Determine the [X, Y] coordinate at the center of the cell enclosing the given text.  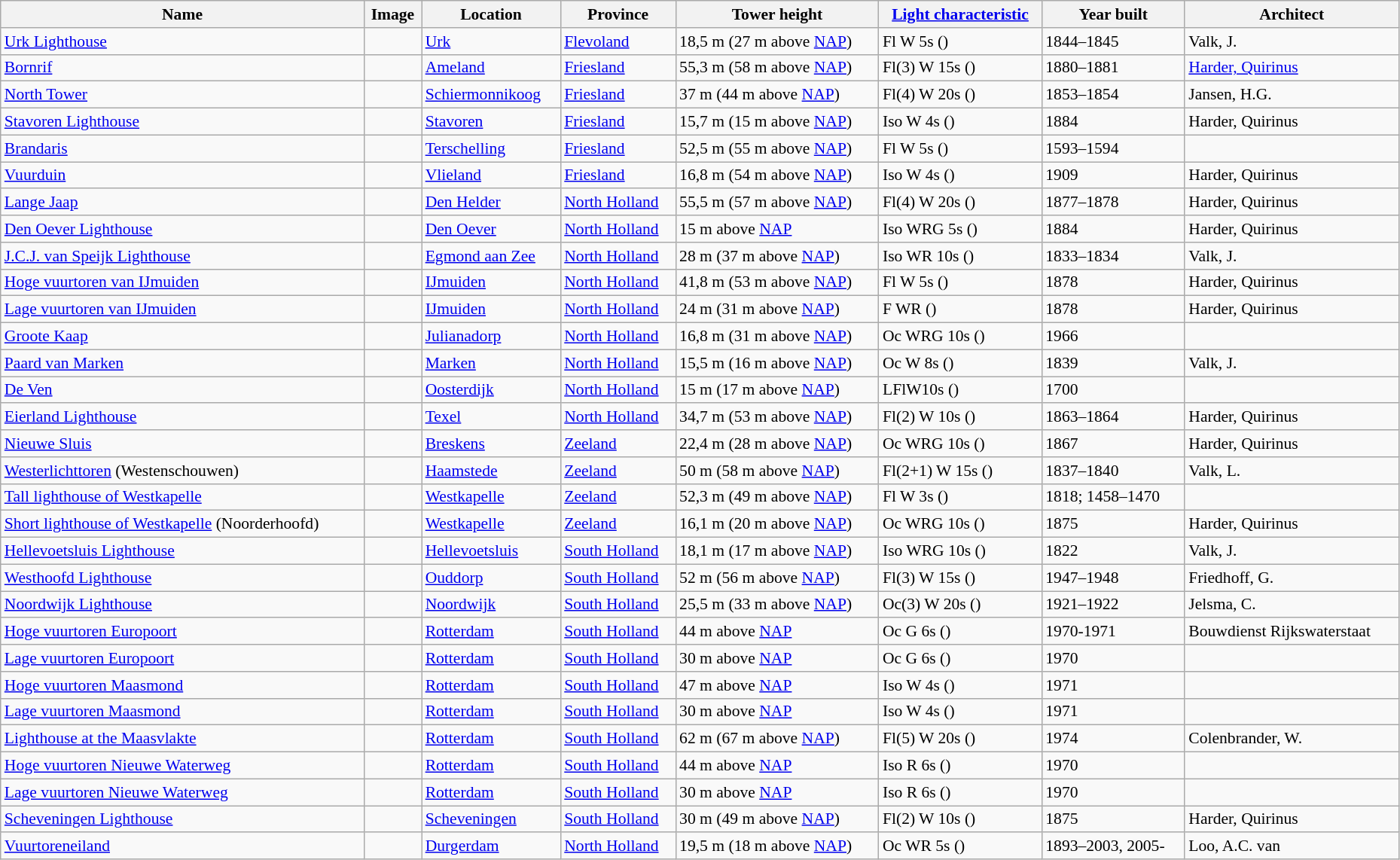
15,7 m (15 m above NAP) [777, 122]
Architect [1292, 14]
Valk, L. [1292, 471]
Eierland Lighthouse [182, 417]
52,5 m (55 m above NAP) [777, 148]
15 m (17 m above NAP) [777, 390]
Stavoren Lighthouse [182, 122]
Groote Kaap [182, 337]
15 m above NAP [777, 229]
Fl W 3s () [960, 497]
Scheveningen Lighthouse [182, 819]
Julianadorp [491, 337]
Jelsma, C. [1292, 605]
Tall lighthouse of Westkapelle [182, 497]
34,7 m (53 m above NAP) [777, 417]
Short lighthouse of Westkapelle (Noorderhoofd) [182, 524]
1839 [1113, 363]
Noordwijk [491, 605]
Terschelling [491, 148]
15,5 m (16 m above NAP) [777, 363]
Scheveningen [491, 819]
16,8 m (31 m above NAP) [777, 337]
Ouddorp [491, 578]
Westerlichttoren (Westenschouwen) [182, 471]
Hellevoetsluis Lighthouse [182, 551]
Westhoofd Lighthouse [182, 578]
Ameland [491, 68]
Loo, A.C. van [1292, 846]
Hoge vuurtoren Europoort [182, 632]
52 m (56 m above NAP) [777, 578]
Friedhoff, G. [1292, 578]
19,5 m (18 m above NAP) [777, 846]
1893–2003, 2005- [1113, 846]
LFlW10s () [960, 390]
1863–1864 [1113, 417]
Marken [491, 363]
Nieuwe Sluis [182, 444]
22,4 m (28 m above NAP) [777, 444]
Name [182, 14]
25,5 m (33 m above NAP) [777, 605]
Breskens [491, 444]
1844–1845 [1113, 41]
1974 [1113, 739]
1822 [1113, 551]
Image [392, 14]
Bornrif [182, 68]
Fl(5) W 20s () [960, 739]
Colenbrander, W. [1292, 739]
Haamstede [491, 471]
1818; 1458–1470 [1113, 497]
Bouwdienst Rijkswaterstaat [1292, 632]
Urk Lighthouse [182, 41]
J.C.J. van Speijk Lighthouse [182, 256]
Den Oever [491, 229]
1966 [1113, 337]
Urk [491, 41]
Vuurtoreneiland [182, 846]
52,3 m (49 m above NAP) [777, 497]
18,5 m (27 m above NAP) [777, 41]
Stavoren [491, 122]
Flevoland [618, 41]
Iso WRG 5s () [960, 229]
Fl(2+1) W 15s () [960, 471]
Province [618, 14]
Hoge vuurtoren Maasmond [182, 685]
Iso WR 10s () [960, 256]
Den Helder [491, 203]
37 m (44 m above NAP) [777, 95]
Iso WRG 10s () [960, 551]
Oc(3) W 20s () [960, 605]
Tower height [777, 14]
Light characteristic [960, 14]
Oosterdijk [491, 390]
1880–1881 [1113, 68]
Paard van Marken [182, 363]
1947–1948 [1113, 578]
Lage vuurtoren Europoort [182, 658]
28 m (37 m above NAP) [777, 256]
1867 [1113, 444]
Schiermonnikoog [491, 95]
1833–1834 [1113, 256]
47 m above NAP [777, 685]
Noordwijk Lighthouse [182, 605]
1593–1594 [1113, 148]
Texel [491, 417]
1853–1854 [1113, 95]
41,8 m (53 m above NAP) [777, 282]
North Tower [182, 95]
Jansen, H.G. [1292, 95]
Hellevoetsluis [491, 551]
16,1 m (20 m above NAP) [777, 524]
F WR () [960, 310]
55,3 m (58 m above NAP) [777, 68]
62 m (67 m above NAP) [777, 739]
1700 [1113, 390]
Lange Jaap [182, 203]
1909 [1113, 175]
55,5 m (57 m above NAP) [777, 203]
Lage vuurtoren van IJmuiden [182, 310]
1837–1840 [1113, 471]
24 m (31 m above NAP) [777, 310]
Year built [1113, 14]
18,1 m (17 m above NAP) [777, 551]
Vuurduin [182, 175]
16,8 m (54 m above NAP) [777, 175]
Brandaris [182, 148]
De Ven [182, 390]
Hoge vuurtoren van IJmuiden [182, 282]
Lage vuurtoren Maasmond [182, 712]
Durgerdam [491, 846]
Location [491, 14]
50 m (58 m above NAP) [777, 471]
1877–1878 [1113, 203]
Egmond aan Zee [491, 256]
Oc W 8s () [960, 363]
1970-1971 [1113, 632]
1921–1922 [1113, 605]
Lighthouse at the Maasvlakte [182, 739]
Den Oever Lighthouse [182, 229]
Oc WR 5s () [960, 846]
Lage vuurtoren Nieuwe Waterweg [182, 792]
30 m (49 m above NAP) [777, 819]
Vlieland [491, 175]
Hoge vuurtoren Nieuwe Waterweg [182, 766]
